Find where the given text appears and provide that cell's center as (x, y) coordinate. 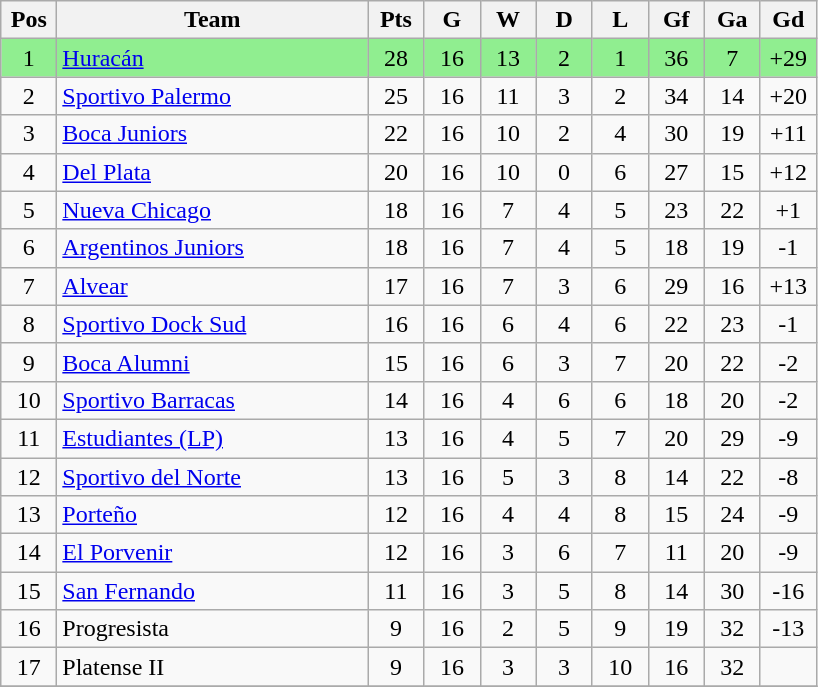
+29 (788, 58)
Team (212, 20)
-13 (788, 629)
Del Plata (212, 172)
Gf (676, 20)
-8 (788, 477)
36 (676, 58)
25 (396, 96)
Sportivo Palermo (212, 96)
Porteño (212, 515)
El Porvenir (212, 553)
Platense II (212, 667)
San Fernando (212, 591)
+1 (788, 210)
+20 (788, 96)
Huracán (212, 58)
0 (564, 172)
D (564, 20)
27 (676, 172)
Pts (396, 20)
34 (676, 96)
Argentinos Juniors (212, 248)
+13 (788, 286)
Pos (29, 20)
Sportivo Barracas (212, 400)
Estudiantes (LP) (212, 438)
Ga (732, 20)
W (508, 20)
Gd (788, 20)
28 (396, 58)
Nueva Chicago (212, 210)
+12 (788, 172)
G (452, 20)
Sportivo Dock Sud (212, 324)
24 (732, 515)
+11 (788, 134)
Alvear (212, 286)
Boca Alumni (212, 362)
L (620, 20)
Boca Juniors (212, 134)
Progresista (212, 629)
Sportivo del Norte (212, 477)
-16 (788, 591)
